Locate the cell with the specified text and output its [x, y] center coordinate. 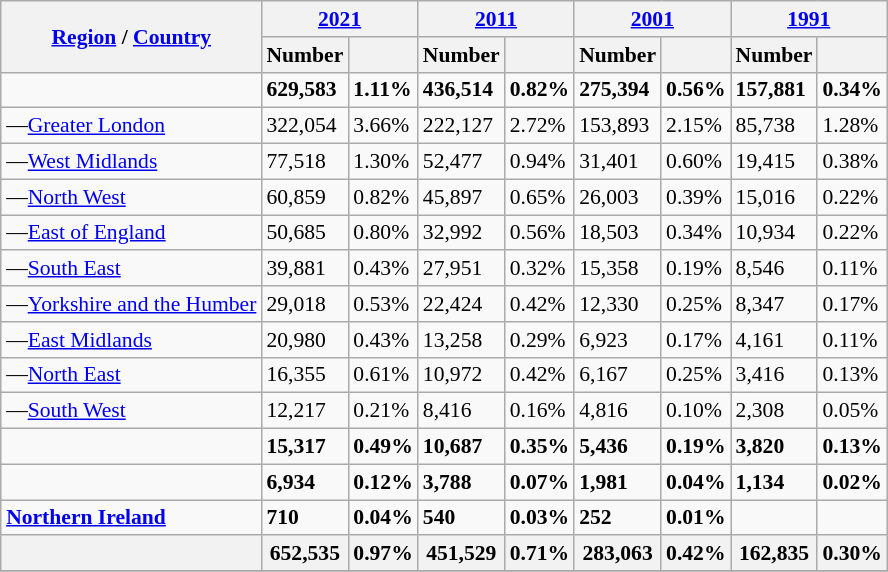
710 [304, 518]
0.97% [382, 553]
157,881 [774, 90]
—East of England [131, 232]
6,167 [618, 375]
6,934 [304, 482]
Northern Ireland [131, 518]
—South East [131, 268]
2,308 [774, 411]
1.28% [852, 126]
20,980 [304, 339]
—South West [131, 411]
0.80% [382, 232]
45,897 [462, 197]
153,893 [618, 126]
0.94% [540, 161]
2.72% [540, 126]
—East Midlands [131, 339]
85,738 [774, 126]
0.65% [540, 197]
0.02% [852, 482]
32,992 [462, 232]
0.35% [540, 446]
12,330 [618, 304]
16,355 [304, 375]
8,416 [462, 411]
275,394 [618, 90]
10,687 [462, 446]
—Greater London [131, 126]
3,416 [774, 375]
60,859 [304, 197]
39,881 [304, 268]
162,835 [774, 553]
—North East [131, 375]
18,503 [618, 232]
27,951 [462, 268]
22,424 [462, 304]
2001 [652, 19]
0.07% [540, 482]
5,436 [618, 446]
—Yorkshire and the Humber [131, 304]
2011 [496, 19]
0.16% [540, 411]
13,258 [462, 339]
0.01% [696, 518]
Region / Country [131, 36]
—West Midlands [131, 161]
0.39% [696, 197]
252 [618, 518]
3,788 [462, 482]
1,134 [774, 482]
77,518 [304, 161]
3,820 [774, 446]
15,317 [304, 446]
0.60% [696, 161]
222,127 [462, 126]
12,217 [304, 411]
322,054 [304, 126]
50,685 [304, 232]
0.30% [852, 553]
15,358 [618, 268]
0.71% [540, 553]
0.53% [382, 304]
436,514 [462, 90]
652,535 [304, 553]
8,347 [774, 304]
0.49% [382, 446]
283,063 [618, 553]
0.12% [382, 482]
2021 [339, 19]
0.38% [852, 161]
0.05% [852, 411]
0.29% [540, 339]
29,018 [304, 304]
19,415 [774, 161]
0.10% [696, 411]
31,401 [618, 161]
8,546 [774, 268]
3.66% [382, 126]
10,972 [462, 375]
540 [462, 518]
1,981 [618, 482]
629,583 [304, 90]
0.32% [540, 268]
1.11% [382, 90]
26,003 [618, 197]
0.61% [382, 375]
52,477 [462, 161]
1.30% [382, 161]
1991 [809, 19]
0.21% [382, 411]
0.03% [540, 518]
4,816 [618, 411]
451,529 [462, 553]
6,923 [618, 339]
2.15% [696, 126]
10,934 [774, 232]
4,161 [774, 339]
15,016 [774, 197]
—North West [131, 197]
